Scan for the cell matching the given text and deliver its (x, y) coordinate at center. 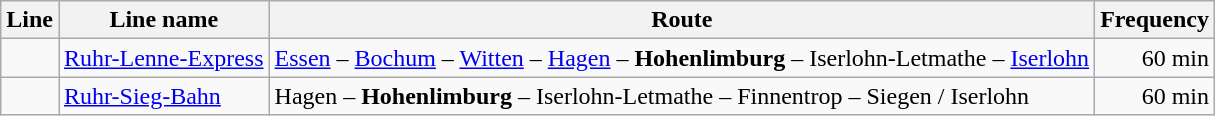
Ruhr-Lenne-Express (164, 58)
Line (30, 20)
Essen – Bochum – Witten – Hagen – Hohenlimburg – Iserlohn-Letmathe – Iserlohn (682, 58)
Hagen – Hohenlimburg – Iserlohn-Letmathe – Finnentrop – Siegen / Iserlohn (682, 96)
Route (682, 20)
Frequency (1155, 20)
Ruhr-Sieg-Bahn (164, 96)
Line name (164, 20)
